Extract the (x, y) coordinate from the center of the cell holding the provided text.  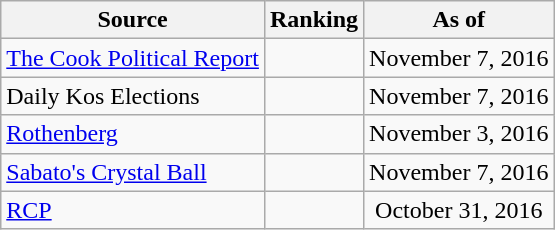
Rothenberg (133, 134)
November 3, 2016 (459, 134)
RCP (133, 210)
As of (459, 20)
October 31, 2016 (459, 210)
Sabato's Crystal Ball (133, 172)
Daily Kos Elections (133, 96)
Ranking (314, 20)
Source (133, 20)
The Cook Political Report (133, 58)
